Find where the given text appears and provide that cell's center as [x, y] coordinate. 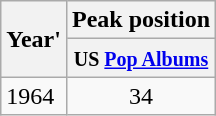
Year' [34, 39]
Peak position [140, 20]
1964 [34, 96]
US Pop Albums [140, 58]
34 [140, 96]
